Locate the cell with the specified text and output its [X, Y] center coordinate. 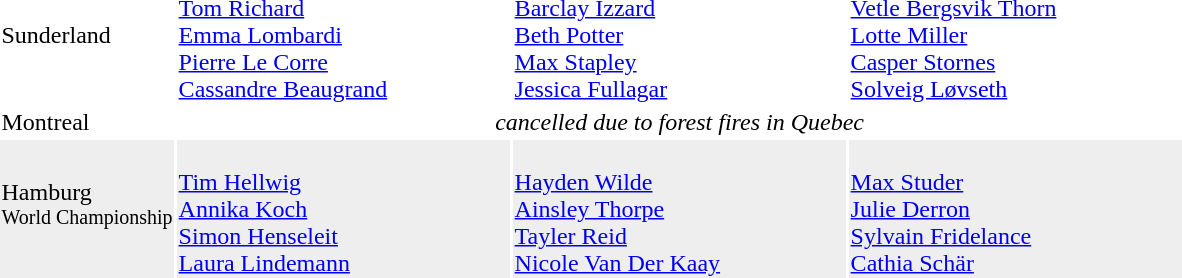
HamburgWorld Championship [87, 209]
Montreal [87, 122]
Tim HellwigAnnika KochSimon HenseleitLaura Lindemann [344, 209]
Hayden WildeAinsley ThorpeTayler ReidNicole Van Der Kaay [680, 209]
cancelled due to forest fires in Quebec [680, 122]
Max StuderJulie DerronSylvain FridelanceCathia Schär [1016, 209]
